Identify which cell holds the provided text, then report its (X, Y) central coordinate. 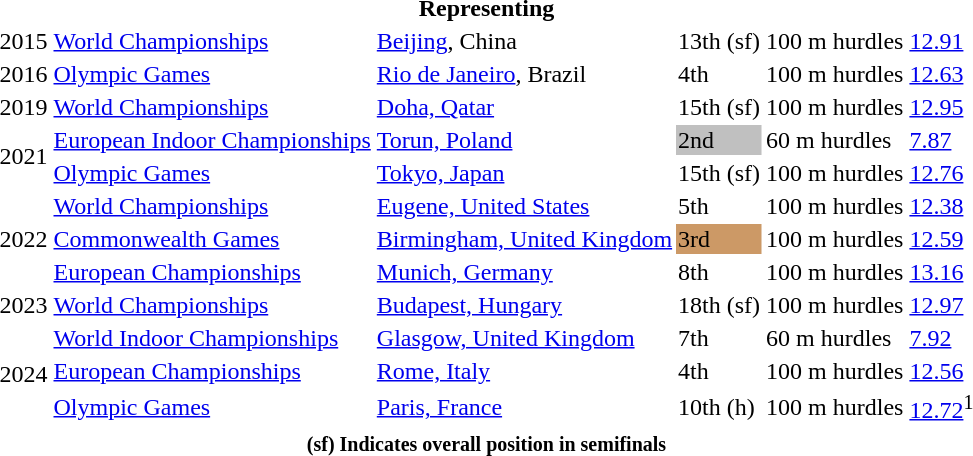
Birmingham, United Kingdom (524, 239)
Rome, Italy (524, 371)
5th (720, 206)
Beijing, China (524, 41)
Eugene, United States (524, 206)
18th (sf) (720, 305)
Tokyo, Japan (524, 173)
Glasgow, United Kingdom (524, 338)
Paris, France (524, 407)
Munich, Germany (524, 272)
Budapest, Hungary (524, 305)
8th (720, 272)
2nd (720, 140)
7th (720, 338)
Torun, Poland (524, 140)
Rio de Janeiro, Brazil (524, 74)
10th (h) (720, 407)
Doha, Qatar (524, 107)
13th (sf) (720, 41)
Commonwealth Games (212, 239)
3rd (720, 239)
European Indoor Championships (212, 140)
World Indoor Championships (212, 338)
